Find where the given text appears and provide that cell's center as (X, Y) coordinate. 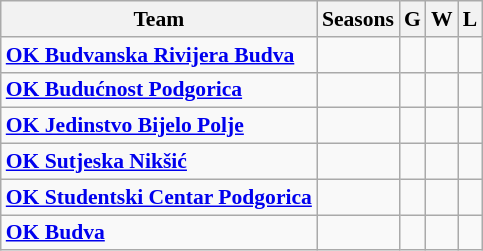
OK Budućnost Podgorica (159, 90)
OK Budvanska Rivijera Budva (159, 55)
OK Budva (159, 233)
OK Sutjeska Nikšić (159, 162)
W (442, 19)
OK Jedinstvo Bijelo Polje (159, 126)
Team (159, 19)
L (470, 19)
Seasons (358, 19)
G (412, 19)
OK Studentski Centar Podgorica (159, 197)
